Capture the cell that displays the provided text and extract its (X, Y) central coordinate. 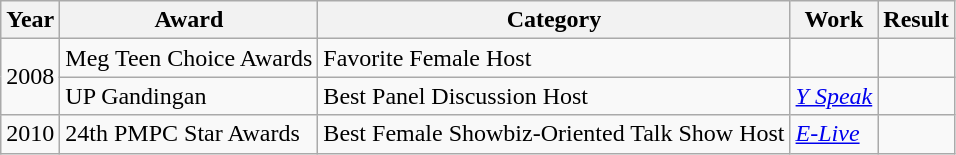
UP Gandingan (189, 96)
Best Panel Discussion Host (554, 96)
Year (30, 20)
Meg Teen Choice Awards (189, 58)
24th PMPC Star Awards (189, 134)
Award (189, 20)
2008 (30, 77)
Favorite Female Host (554, 58)
Category (554, 20)
2010 (30, 134)
Best Female Showbiz-Oriented Talk Show Host (554, 134)
Y Speak (834, 96)
E-Live (834, 134)
Result (916, 20)
Work (834, 20)
